Find where the given text appears and provide that cell's center as (x, y) coordinate. 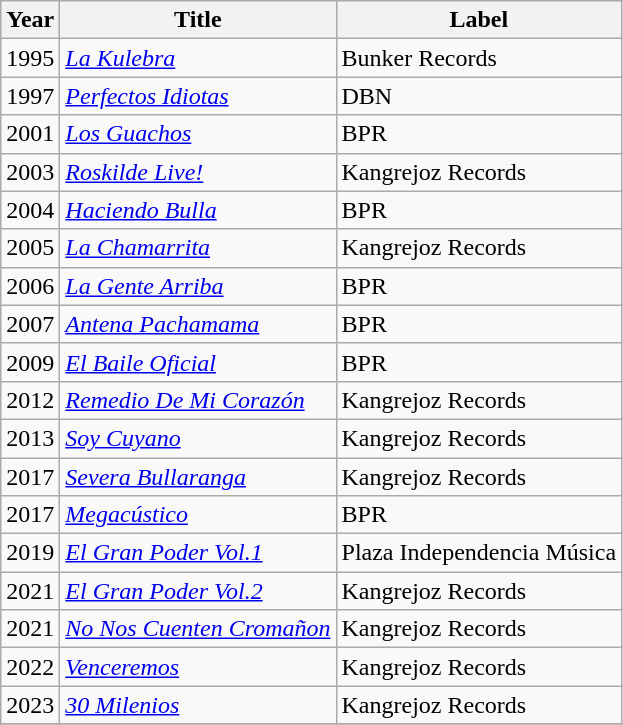
No Nos Cuenten Cromañon (198, 629)
Venceremos (198, 667)
2012 (30, 400)
2023 (30, 705)
Megacústico (198, 515)
Perfectos Idiotas (198, 96)
30 Milenios (198, 705)
El Gran Poder Vol.1 (198, 553)
2001 (30, 134)
2019 (30, 553)
1995 (30, 58)
Los Guachos (198, 134)
Plaza Independencia Música (479, 553)
2004 (30, 210)
Year (30, 20)
DBN (479, 96)
2022 (30, 667)
2007 (30, 324)
La Kulebra (198, 58)
2003 (30, 172)
El Gran Poder Vol.2 (198, 591)
2005 (30, 248)
Severa Bullaranga (198, 477)
2009 (30, 362)
La Gente Arriba (198, 286)
Haciendo Bulla (198, 210)
Roskilde Live! (198, 172)
Bunker Records (479, 58)
Remedio De Mi Corazón (198, 400)
Title (198, 20)
2013 (30, 438)
Antena Pachamama (198, 324)
1997 (30, 96)
2006 (30, 286)
Soy Cuyano (198, 438)
El Baile Oficial (198, 362)
Label (479, 20)
La Chamarrita (198, 248)
